Identify which cell holds the provided text, then report its (x, y) central coordinate. 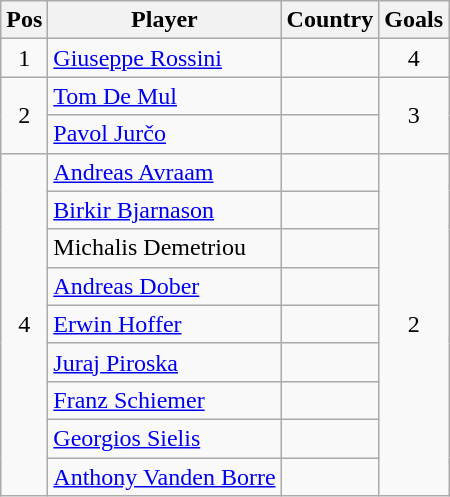
Anthony Vanden Borre (164, 477)
Tom De Mul (164, 96)
Erwin Hoffer (164, 324)
Georgios Sielis (164, 438)
Andreas Avraam (164, 172)
Pavol Jurčo (164, 134)
Giuseppe Rossini (164, 58)
3 (414, 115)
Michalis Demetriou (164, 248)
1 (24, 58)
Pos (24, 20)
Juraj Piroska (164, 362)
Country (330, 20)
Andreas Dober (164, 286)
Player (164, 20)
Birkir Bjarnason (164, 210)
Franz Schiemer (164, 400)
Goals (414, 20)
